Identify which cell holds the provided text, then report its (X, Y) central coordinate. 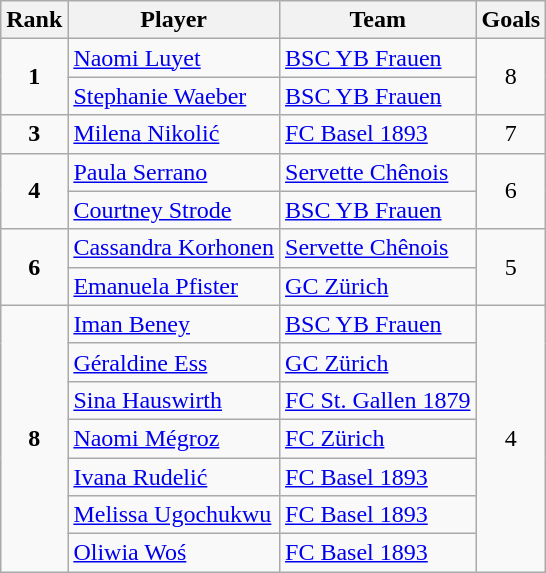
Naomi Mégroz (174, 438)
Goals (511, 20)
3 (34, 134)
Emanuela Pfister (174, 286)
Team (378, 20)
Player (174, 20)
Sina Hauswirth (174, 400)
7 (511, 134)
Géraldine Ess (174, 362)
Ivana Rudelić (174, 477)
Naomi Luyet (174, 58)
Stephanie Waeber (174, 96)
1 (34, 77)
Melissa Ugochukwu (174, 515)
Paula Serrano (174, 172)
Milena Nikolić (174, 134)
FC St. Gallen 1879 (378, 400)
Rank (34, 20)
Iman Beney (174, 324)
Courtney Strode (174, 210)
Cassandra Korhonen (174, 248)
Oliwia Woś (174, 553)
FC Zürich (378, 438)
5 (511, 267)
